Capture the cell that displays the provided text and extract its [x, y] central coordinate. 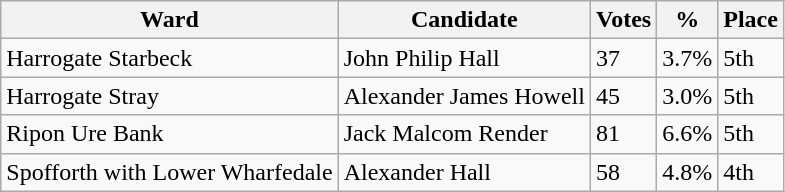
% [688, 20]
6.6% [688, 134]
Alexander James Howell [464, 96]
3.7% [688, 58]
Harrogate Starbeck [170, 58]
John Philip Hall [464, 58]
Alexander Hall [464, 172]
Ward [170, 20]
4th [751, 172]
Place [751, 20]
58 [623, 172]
4.8% [688, 172]
Candidate [464, 20]
Harrogate Stray [170, 96]
37 [623, 58]
45 [623, 96]
81 [623, 134]
Ripon Ure Bank [170, 134]
Votes [623, 20]
3.0% [688, 96]
Jack Malcom Render [464, 134]
Spofforth with Lower Wharfedale [170, 172]
